Output the (x, y) coordinate of the center of the cell containing the given text.  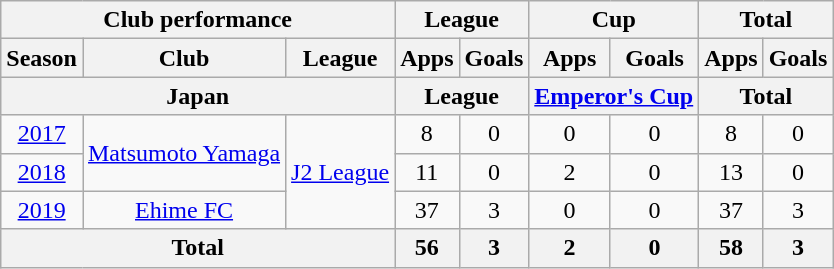
Japan (198, 96)
2019 (42, 210)
11 (427, 172)
Club performance (198, 20)
Cup (614, 20)
58 (731, 248)
2018 (42, 172)
J2 League (340, 172)
Matsumoto Yamaga (184, 153)
Ehime FC (184, 210)
Emperor's Cup (614, 96)
2017 (42, 134)
Season (42, 58)
13 (731, 172)
Club (184, 58)
56 (427, 248)
